Search for the cell housing the specified text and yield its (x, y) center coordinate. 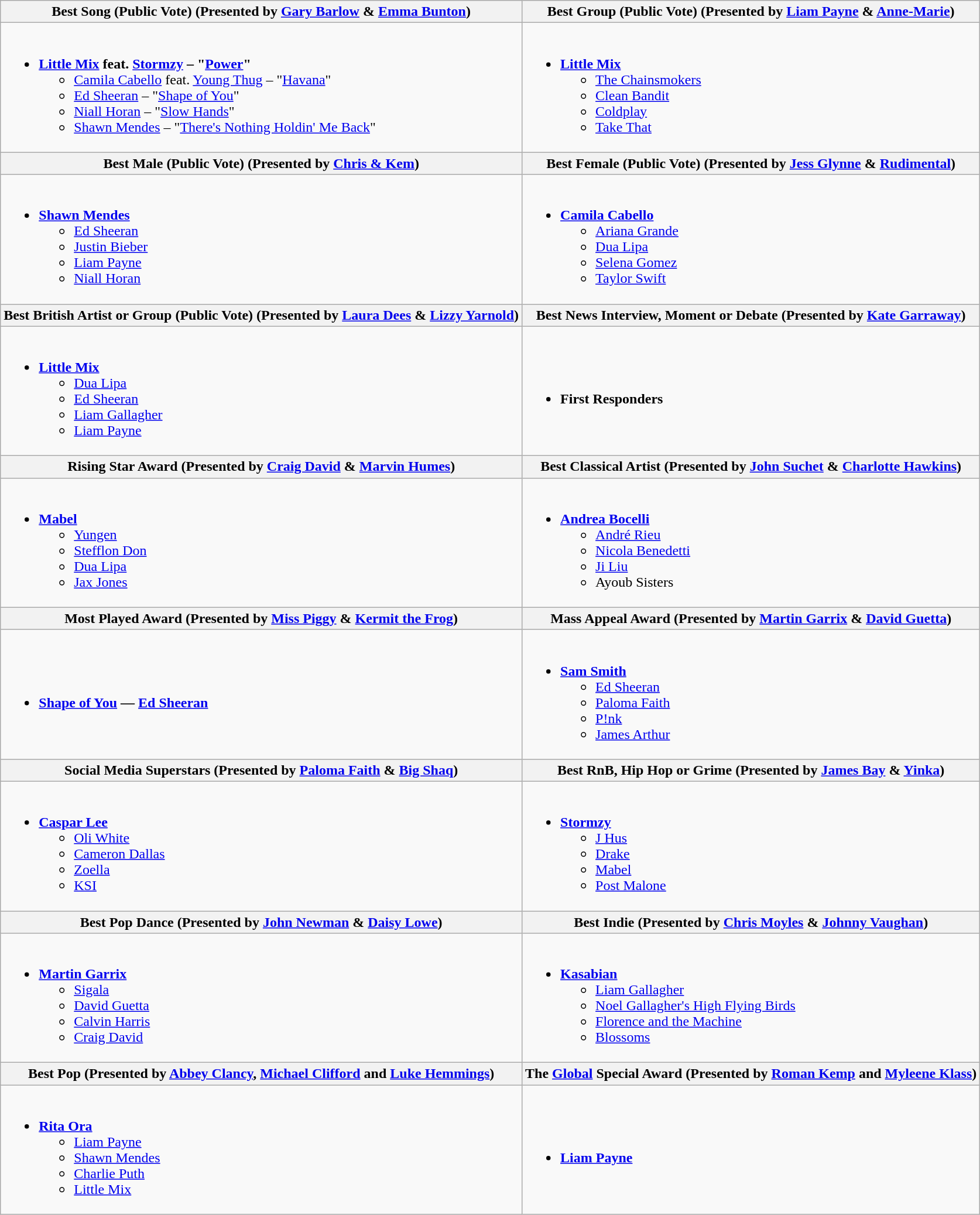
Best Group (Public Vote) (Presented by Liam Payne & Anne-Marie) (751, 12)
Best Male (Public Vote) (Presented by Chris & Kem) (261, 163)
Caspar LeeOli WhiteCameron DallasZoellaKSI (261, 846)
Rising Star Award (Presented by Craig David & Marvin Humes) (261, 467)
Best News Interview, Moment or Debate (Presented by Kate Garraway) (751, 315)
Sam SmithEd SheeranPaloma FaithP!nkJames Arthur (751, 694)
Best Pop Dance (Presented by John Newman & Daisy Lowe) (261, 922)
First Responders (751, 391)
Best RnB, Hip Hop or Grime (Presented by James Bay & Yinka) (751, 770)
Little MixThe ChainsmokersClean BanditColdplayTake That (751, 88)
StormzyJ HusDrakeMabelPost Malone (751, 846)
Little MixDua LipaEd SheeranLiam GallagherLiam Payne (261, 391)
Liam Payne (751, 1150)
Social Media Superstars (Presented by Paloma Faith & Big Shaq) (261, 770)
Best British Artist or Group (Public Vote) (Presented by Laura Dees & Lizzy Yarnold) (261, 315)
Andrea BocelliAndré RieuNicola BenedettiJi LiuAyoub Sisters (751, 542)
Best Song (Public Vote) (Presented by Gary Barlow & Emma Bunton) (261, 12)
Most Played Award (Presented by Miss Piggy & Kermit the Frog) (261, 618)
Martin GarrixSigalaDavid GuettaCalvin HarrisCraig David (261, 998)
Best Female (Public Vote) (Presented by Jess Glynne & Rudimental) (751, 163)
Best Indie (Presented by Chris Moyles & Johnny Vaughan) (751, 922)
MabelYungenStefflon DonDua LipaJax Jones (261, 542)
KasabianLiam GallagherNoel Gallagher's High Flying BirdsFlorence and the MachineBlossoms (751, 998)
Mass Appeal Award (Presented by Martin Garrix & David Guetta) (751, 618)
The Global Special Award (Presented by Roman Kemp and Myleene Klass) (751, 1074)
Best Pop (Presented by Abbey Clancy, Michael Clifford and Luke Hemmings) (261, 1074)
Best Classical Artist (Presented by John Suchet & Charlotte Hawkins) (751, 467)
Shawn MendesEd SheeranJustin BieberLiam PayneNiall Horan (261, 239)
Shape of You — Ed Sheeran (261, 694)
Rita OraLiam PayneShawn MendesCharlie PuthLittle Mix (261, 1150)
Camila CabelloAriana GrandeDua LipaSelena GomezTaylor Swift (751, 239)
